Extract the [x, y] coordinate from the center of the cell holding the provided text.  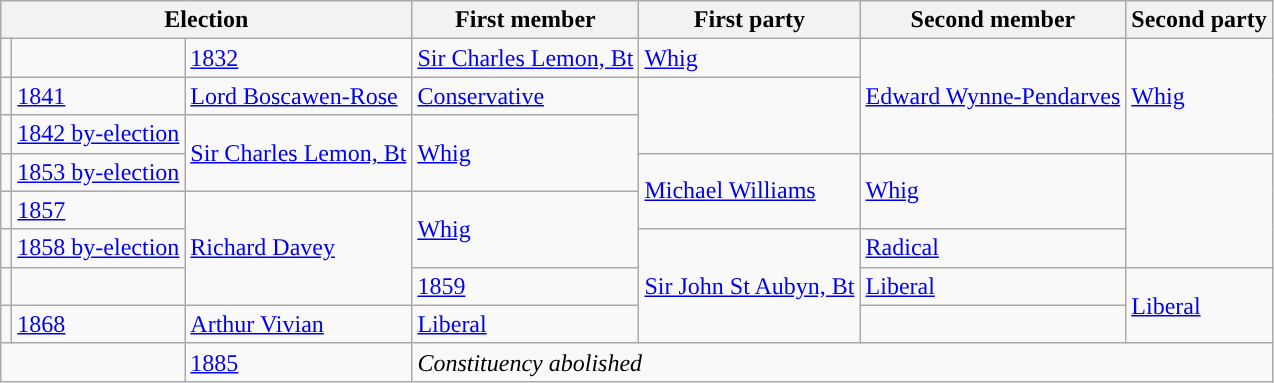
1885 [298, 362]
Edward Wynne-Pendarves [993, 96]
Lord Boscawen-Rose [298, 96]
1853 by-election [98, 172]
Election [206, 20]
Michael Williams [750, 191]
Constituency abolished [842, 362]
Richard Davey [298, 248]
1868 [98, 324]
1841 [98, 96]
Second member [993, 20]
Sir John St Aubyn, Bt [750, 286]
First member [526, 20]
Second party [1199, 20]
Conservative [526, 96]
First party [750, 20]
Radical [993, 248]
1858 by-election [98, 248]
1832 [298, 58]
1842 by-election [98, 134]
1859 [526, 286]
1857 [98, 210]
Arthur Vivian [298, 324]
